Return the [X, Y] coordinate for the center point of the cell that contains the specified text.  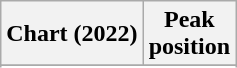
Chart (2022) [72, 34]
Peakposition [189, 34]
